Identify which cell holds the provided text, then report its [X, Y] central coordinate. 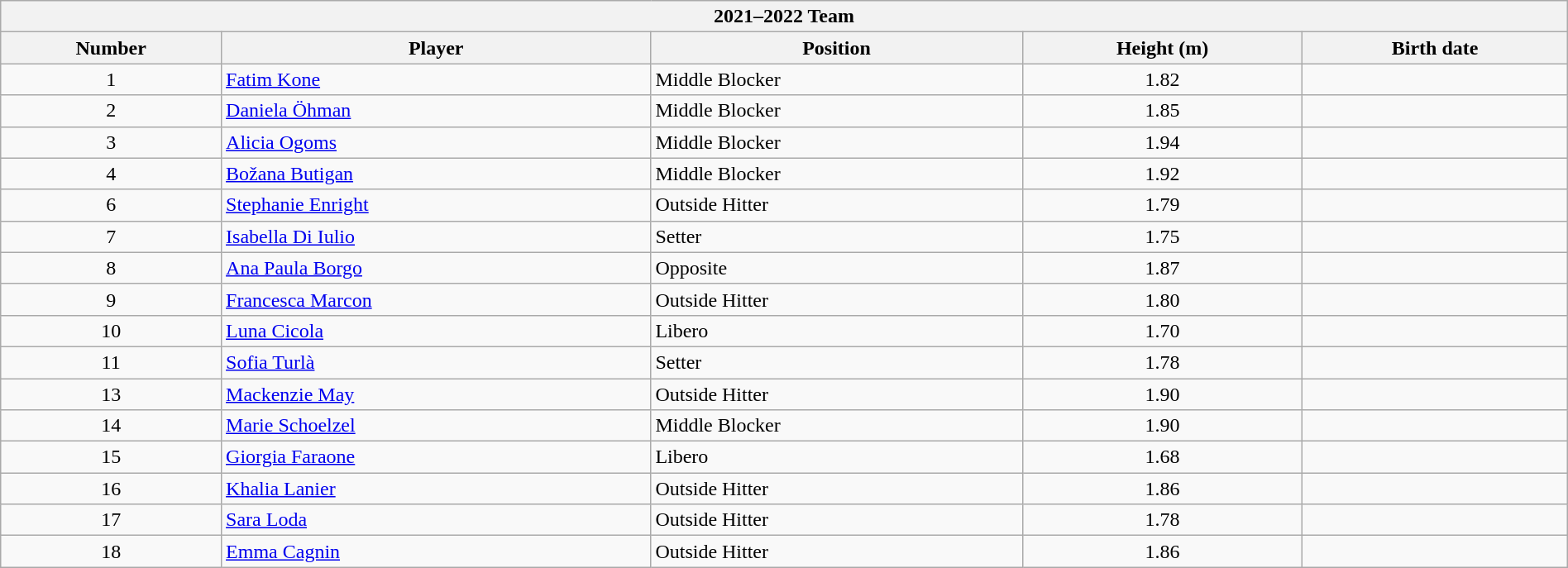
6 [111, 205]
Mackenzie May [437, 394]
13 [111, 394]
1.68 [1163, 457]
8 [111, 268]
3 [111, 142]
4 [111, 174]
Stephanie Enright [437, 205]
Opposite [837, 268]
16 [111, 489]
11 [111, 362]
Sara Loda [437, 520]
Sofia Turlà [437, 362]
17 [111, 520]
Height (m) [1163, 48]
14 [111, 426]
Number [111, 48]
Luna Cicola [437, 331]
Francesca Marcon [437, 299]
Daniela Öhman [437, 111]
Emma Cagnin [437, 551]
1.92 [1163, 174]
15 [111, 457]
2 [111, 111]
Birth date [1435, 48]
1.70 [1163, 331]
1 [111, 79]
Player [437, 48]
Marie Schoelzel [437, 426]
1.80 [1163, 299]
Ana Paula Borgo [437, 268]
1.79 [1163, 205]
Isabella Di Iulio [437, 236]
1.87 [1163, 268]
2021–2022 Team [784, 17]
Božana Butigan [437, 174]
18 [111, 551]
Khalia Lanier [437, 489]
Giorgia Faraone [437, 457]
1.94 [1163, 142]
Alicia Ogoms [437, 142]
Position [837, 48]
Fatim Kone [437, 79]
7 [111, 236]
1.85 [1163, 111]
10 [111, 331]
1.75 [1163, 236]
9 [111, 299]
1.82 [1163, 79]
